From the cell containing the given text, extract its center point as (x, y) coordinate. 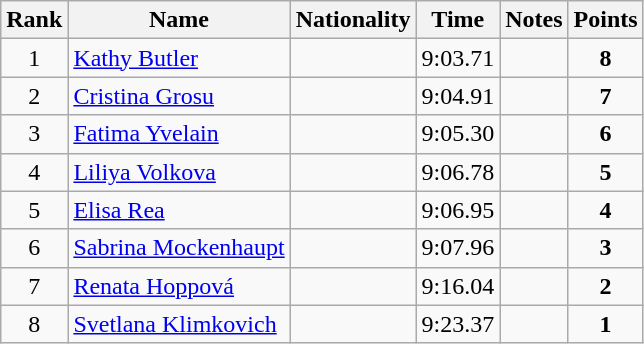
Svetlana Klimkovich (179, 324)
9:06.95 (458, 210)
Points (606, 20)
9:05.30 (458, 134)
Fatima Yvelain (179, 134)
9:04.91 (458, 96)
Cristina Grosu (179, 96)
Time (458, 20)
Renata Hoppová (179, 286)
9:23.37 (458, 324)
Kathy Butler (179, 58)
Nationality (353, 20)
Liliya Volkova (179, 172)
Elisa Rea (179, 210)
Sabrina Mockenhaupt (179, 248)
Notes (534, 20)
9:07.96 (458, 248)
9:06.78 (458, 172)
Name (179, 20)
9:16.04 (458, 286)
Rank (34, 20)
9:03.71 (458, 58)
